Find where the given text appears and provide that cell's center as [x, y] coordinate. 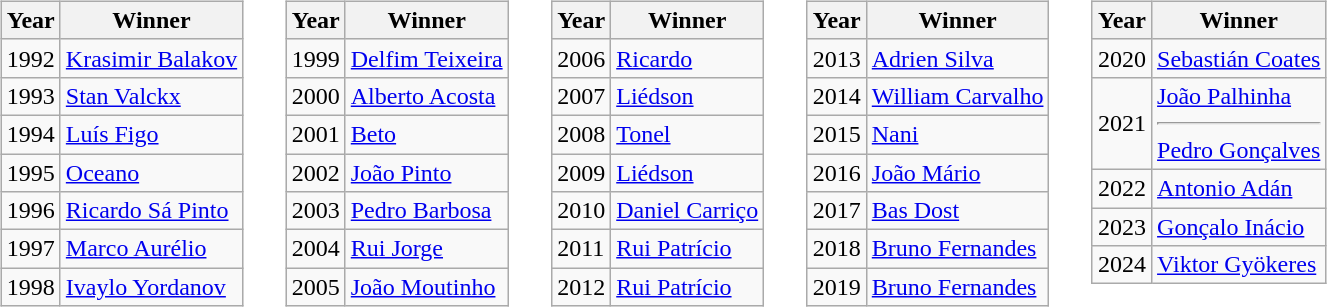
2017 [836, 211]
Alberto Acosta [426, 96]
2013 [836, 58]
Oceano [151, 173]
2024 [1122, 265]
Ivaylo Yordanov [151, 287]
Sebastián Coates [1239, 58]
1993 [30, 96]
Luís Figo [151, 134]
2007 [582, 96]
2016 [836, 173]
Beto [426, 134]
2019 [836, 287]
2001 [316, 134]
William Carvalho [958, 96]
2011 [582, 249]
Delfim Teixeira [426, 58]
1997 [30, 249]
Bas Dost [958, 211]
2003 [316, 211]
Adrien Silva [958, 58]
1996 [30, 211]
Nani [958, 134]
2020 [1122, 58]
João Palhinha Pedro Gonçalves [1239, 123]
2002 [316, 173]
2021 [1122, 123]
2014 [836, 96]
1995 [30, 173]
Krasimir Balakov [151, 58]
2023 [1122, 227]
1992 [30, 58]
João Mário [958, 173]
1999 [316, 58]
2010 [582, 211]
Rui Jorge [426, 249]
Antonio Adán [1239, 188]
Stan Valckx [151, 96]
2015 [836, 134]
1994 [30, 134]
2004 [316, 249]
2006 [582, 58]
Gonçalo Inácio [1239, 227]
Tonel [688, 134]
1998 [30, 287]
Daniel Carriço [688, 211]
2008 [582, 134]
2012 [582, 287]
2018 [836, 249]
2009 [582, 173]
2022 [1122, 188]
Marco Aurélio [151, 249]
2000 [316, 96]
2005 [316, 287]
João Pinto [426, 173]
João Moutinho [426, 287]
Ricardo Sá Pinto [151, 211]
Ricardo [688, 58]
Viktor Gyökeres [1239, 265]
Pedro Barbosa [426, 211]
